Detect which cell encompasses the target text, then output its [x, y] center coordinate. 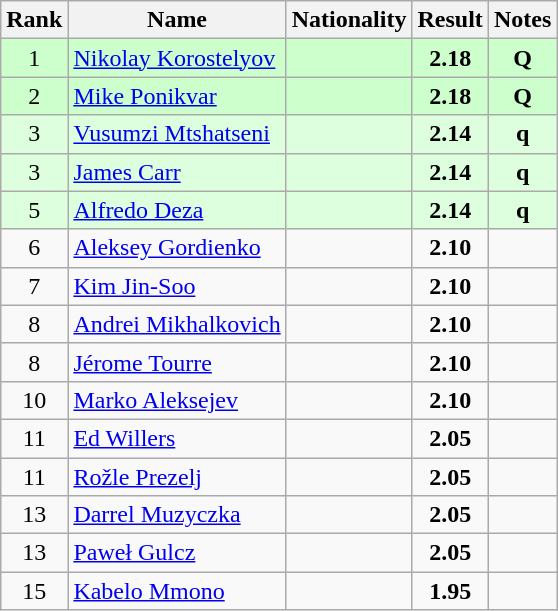
Jérome Tourre [177, 362]
Result [450, 20]
1.95 [450, 591]
Aleksey Gordienko [177, 248]
Marko Aleksejev [177, 400]
Paweł Gulcz [177, 553]
Kabelo Mmono [177, 591]
Rank [34, 20]
Kim Jin-Soo [177, 286]
5 [34, 210]
Ed Willers [177, 438]
10 [34, 400]
Nationality [349, 20]
1 [34, 58]
Name [177, 20]
Darrel Muzyczka [177, 515]
Vusumzi Mtshatseni [177, 134]
Notes [522, 20]
15 [34, 591]
6 [34, 248]
2 [34, 96]
Nikolay Korostelyov [177, 58]
Mike Ponikvar [177, 96]
Alfredo Deza [177, 210]
James Carr [177, 172]
Andrei Mikhalkovich [177, 324]
Rožle Prezelj [177, 477]
7 [34, 286]
